Determine the [x, y] coordinate at the center of the cell enclosing the given text.  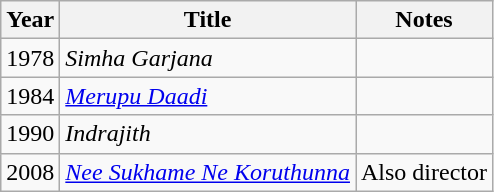
Merupu Daadi [208, 96]
1984 [30, 96]
Title [208, 20]
Nee Sukhame Ne Koruthunna [208, 172]
1978 [30, 58]
Also director [424, 172]
Year [30, 20]
2008 [30, 172]
Notes [424, 20]
Indrajith [208, 134]
1990 [30, 134]
Simha Garjana [208, 58]
